Search for the cell housing the specified text and yield its [X, Y] center coordinate. 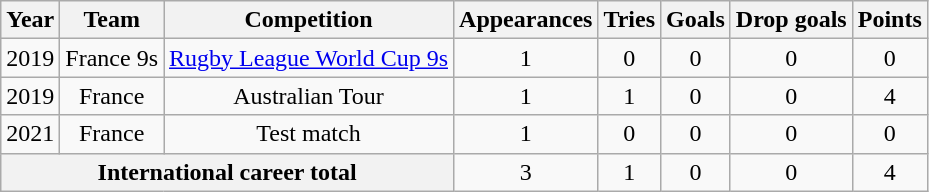
2021 [30, 134]
Appearances [526, 20]
Rugby League World Cup 9s [309, 58]
3 [526, 172]
Australian Tour [309, 96]
Goals [696, 20]
Team [112, 20]
Competition [309, 20]
France 9s [112, 58]
Year [30, 20]
International career total [228, 172]
Points [890, 20]
Tries [630, 20]
Test match [309, 134]
Drop goals [791, 20]
